Find where the given text appears and provide that cell's center as (X, Y) coordinate. 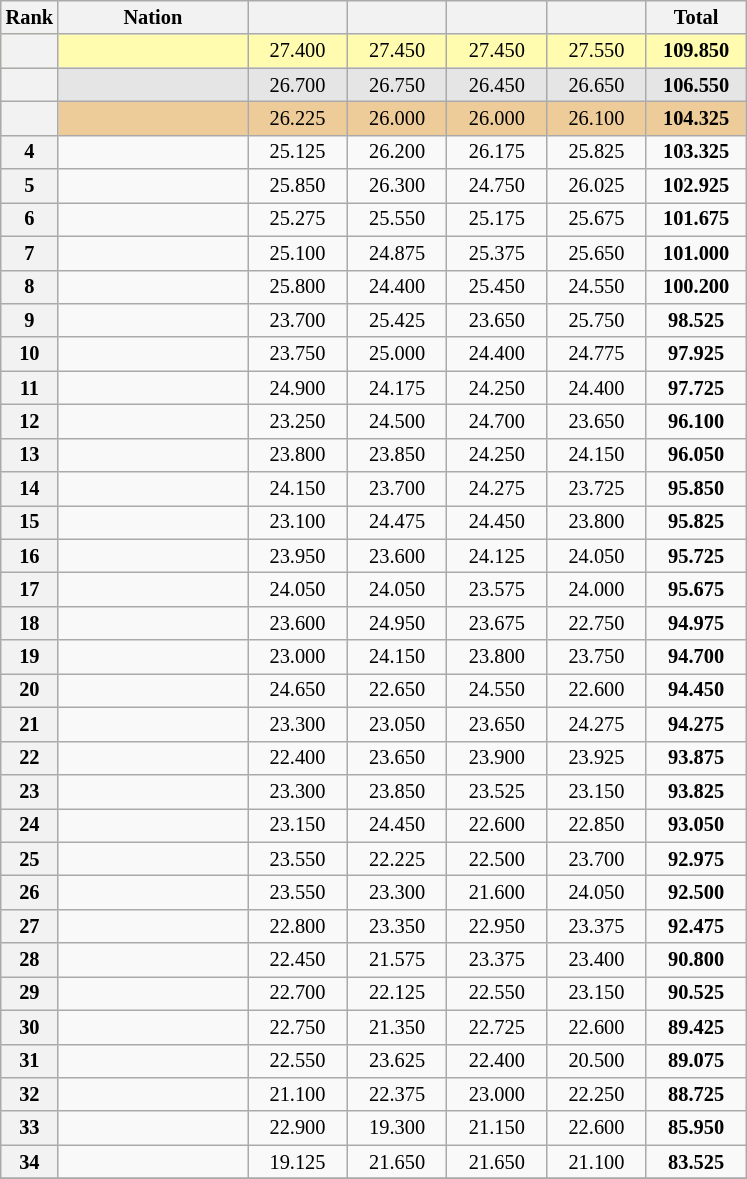
19 (30, 657)
24.000 (597, 589)
23.250 (298, 421)
16 (30, 556)
22.725 (497, 1027)
23.525 (497, 791)
90.525 (696, 993)
96.100 (696, 421)
23.925 (597, 758)
25.825 (597, 152)
22.900 (298, 1128)
32 (30, 1094)
26.750 (397, 85)
4 (30, 152)
7 (30, 253)
95.850 (696, 489)
26.225 (298, 118)
97.725 (696, 388)
94.975 (696, 623)
21.150 (497, 1128)
95.675 (696, 589)
22.500 (497, 859)
5 (30, 186)
100.200 (696, 287)
94.700 (696, 657)
23.625 (397, 1061)
24.750 (497, 186)
27.550 (597, 51)
22.850 (597, 825)
25.850 (298, 186)
22.375 (397, 1094)
22.450 (298, 960)
26.700 (298, 85)
109.850 (696, 51)
92.975 (696, 859)
101.000 (696, 253)
25.425 (397, 320)
23 (30, 791)
25.450 (497, 287)
24.650 (298, 690)
24.900 (298, 388)
Total (696, 17)
23.725 (597, 489)
14 (30, 489)
25.125 (298, 152)
23.350 (397, 926)
22.650 (397, 690)
8 (30, 287)
24.700 (497, 421)
90.800 (696, 960)
28 (30, 960)
26.650 (597, 85)
25.375 (497, 253)
21.575 (397, 960)
102.925 (696, 186)
25.175 (497, 219)
26 (30, 892)
17 (30, 589)
93.875 (696, 758)
25.550 (397, 219)
22.225 (397, 859)
29 (30, 993)
92.475 (696, 926)
24.950 (397, 623)
25.275 (298, 219)
10 (30, 354)
23.675 (497, 623)
11 (30, 388)
24.775 (597, 354)
25.800 (298, 287)
26.175 (497, 152)
92.500 (696, 892)
19.125 (298, 1162)
Rank (30, 17)
25.675 (597, 219)
93.825 (696, 791)
85.950 (696, 1128)
23.575 (497, 589)
23.950 (298, 556)
Nation (153, 17)
21.600 (497, 892)
21 (30, 724)
98.525 (696, 320)
94.450 (696, 690)
22.950 (497, 926)
23.100 (298, 522)
21.350 (397, 1027)
95.825 (696, 522)
9 (30, 320)
31 (30, 1061)
25.650 (597, 253)
103.325 (696, 152)
27.400 (298, 51)
96.050 (696, 455)
22.125 (397, 993)
19.300 (397, 1128)
26.100 (597, 118)
25.750 (597, 320)
26.300 (397, 186)
24.875 (397, 253)
22.700 (298, 993)
95.725 (696, 556)
88.725 (696, 1094)
26.450 (497, 85)
33 (30, 1128)
26.025 (597, 186)
101.675 (696, 219)
24.175 (397, 388)
26.200 (397, 152)
24.500 (397, 421)
97.925 (696, 354)
89.075 (696, 1061)
89.425 (696, 1027)
24.125 (497, 556)
24 (30, 825)
20.500 (597, 1061)
23.050 (397, 724)
27 (30, 926)
94.275 (696, 724)
23.900 (497, 758)
25.100 (298, 253)
106.550 (696, 85)
22.800 (298, 926)
25 (30, 859)
15 (30, 522)
18 (30, 623)
83.525 (696, 1162)
24.475 (397, 522)
22.250 (597, 1094)
20 (30, 690)
104.325 (696, 118)
23.400 (597, 960)
22 (30, 758)
25.000 (397, 354)
30 (30, 1027)
13 (30, 455)
6 (30, 219)
12 (30, 421)
93.050 (696, 825)
34 (30, 1162)
